Determine the (x, y) coordinate at the center of the cell enclosing the given text.  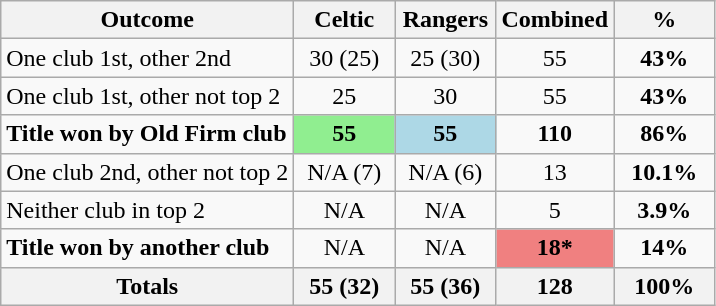
Celtic (344, 20)
86% (664, 134)
5 (555, 210)
Title won by Old Firm club (148, 134)
Neither club in top 2 (148, 210)
10.1% (664, 172)
Totals (148, 286)
30 (25) (344, 58)
Outcome (148, 20)
N/A (7) (344, 172)
55 (36) (446, 286)
One club 1st, other 2nd (148, 58)
110 (555, 134)
One club 2nd, other not top 2 (148, 172)
128 (555, 286)
One club 1st, other not top 2 (148, 96)
18* (555, 248)
14% (664, 248)
3.9% (664, 210)
Rangers (446, 20)
N/A (6) (446, 172)
100% (664, 286)
13 (555, 172)
25 (344, 96)
Title won by another club (148, 248)
% (664, 20)
25 (30) (446, 58)
30 (446, 96)
Combined (555, 20)
55 (32) (344, 286)
